Determine the [x, y] coordinate at the center of the cell enclosing the given text.  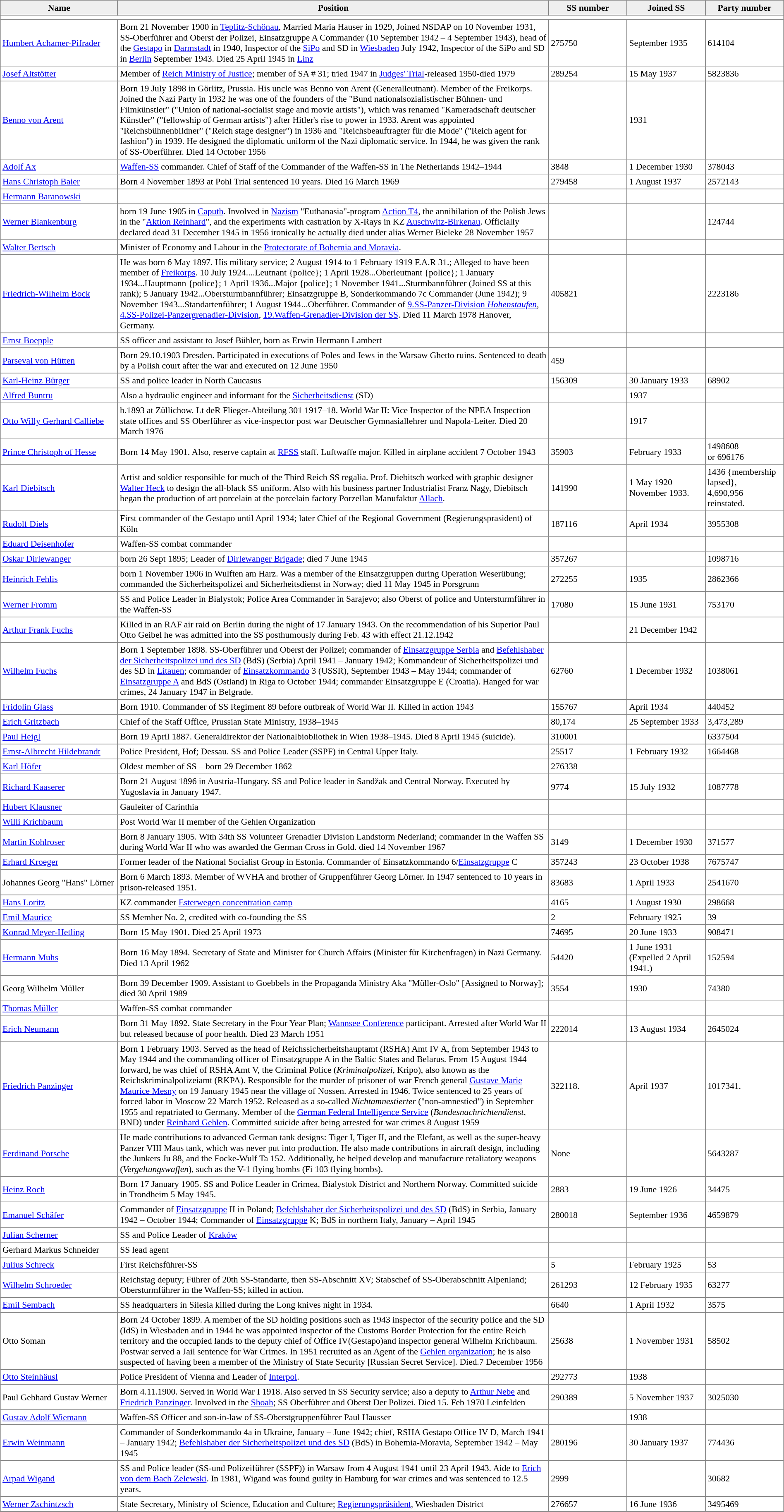
16 June 1936 [666, 1504]
Otto Soman [59, 1341]
1 November 1931 [666, 1341]
2883 [588, 1189]
774436 [744, 1443]
4165 [588, 902]
222014 [588, 1029]
Position [333, 8]
Werner Blankenburg [59, 222]
Chief of the Staff Office, Prussian State Ministry, 1938–1945 [333, 722]
1 April 1932 [666, 1305]
February 1933 [666, 452]
Erich Neumann [59, 1029]
Party number [744, 8]
Paul Gebhard Gustav Werner [59, 1397]
None [588, 1153]
Arthur Frank Fuchs [59, 630]
4659879 [744, 1215]
2572143 [744, 182]
155767 [588, 707]
Richard Kaaserer [59, 787]
Otto Steinhäusl [59, 1377]
34475 [744, 1189]
6640 [588, 1305]
405821 [588, 294]
6337504 [744, 737]
23 October 1938 [666, 862]
2999 [588, 1479]
Parseval von Hütten [59, 361]
1 June 1931 (Expelled 2 April 1941.) [666, 958]
15 June 1931 [666, 604]
1931 [666, 120]
5823836 [744, 74]
Paul Heigl [59, 737]
614104 [744, 43]
1038061 [744, 671]
Benno von Arent [59, 120]
1664468 [744, 751]
3554 [588, 988]
1917 [666, 421]
3,473,289 [744, 722]
13 August 1934 [666, 1029]
SS and Police Leader of Kraków [333, 1235]
74380 [744, 988]
Werner Fromm [59, 604]
Erhard Kroeger [59, 862]
Ernst Boepple [59, 340]
21 December 1942 [666, 630]
30682 [744, 1479]
Heinz Roch [59, 1189]
279458 [588, 182]
Waffen-SS commander. Chief of Staff of the Commander of the Waffen-SS in The Netherlands 1942–1944 [333, 167]
2541670 [744, 882]
378043 [744, 167]
Also a hydraulic engineer and informant for the Sicherheitsdienst (SD) [333, 395]
290389 [588, 1397]
5 [588, 1265]
Hubert Klausner [59, 807]
Hermann Muhs [59, 958]
April 1937 [666, 1086]
Hans Loritz [59, 902]
17080 [588, 604]
Hans Christoph Baier [59, 182]
Oskar Dirlewanger [59, 559]
83683 [588, 882]
State Secretary, Ministry of Science, Education and Culture; Regierungspräsident, Wiesbaden District [333, 1504]
3149 [588, 842]
1 February 1932 [666, 751]
1935 [666, 579]
9774 [588, 787]
357243 [588, 862]
753170 [744, 604]
Waffen-SS Officer and son-in-law of SS-Oberstgruppenführer Paul Hausser [333, 1417]
Born 4 November 1893 at Pohl Trial sentenced 10 years. Died 16 March 1969 [333, 182]
5643287 [744, 1153]
Emanuel Schäfer [59, 1215]
SS and police leader in North Caucasus [333, 380]
SS officer and assistant to Josef Bühler, born as Erwin Hermann Lambert [333, 340]
Willi Krichbaum [59, 822]
Ferdinand Porsche [59, 1153]
Born 1910. Commander of SS Regiment 89 before outbreak of World War II. Killed in action 1943 [333, 707]
275750 [588, 43]
KZ commander Esterwegen concentration camp [333, 902]
12 February 1935 [666, 1285]
Johannes Georg "Hans" Lörner [59, 882]
276657 [588, 1504]
Heinrich Fehlis [59, 579]
322118. [588, 1086]
Arpad Wigand [59, 1479]
62760 [588, 671]
Minister of Economy and Labour in the Protectorate of Bohemia and Moravia. [333, 247]
156309 [588, 380]
30 January 1933 [666, 380]
58502 [744, 1341]
261293 [588, 1285]
280196 [588, 1443]
3025030 [744, 1397]
1937 [666, 395]
SS Member No. 2, credited with co-founding the SS [333, 917]
Born 39 December 1909. Assistant to Goebbels in the Propaganda Ministry Aka "Müller-Oslo" [Assigned to Norway]; died 30 April 1989 [333, 988]
1436 {membership lapsed}, 4,690,956 reinstated. [744, 488]
124744 [744, 222]
440452 [744, 707]
Gustav Adolf Wiemann [59, 1417]
Emil Sembach [59, 1305]
SS headquarters in Silesia killed during the Long knives night in 1934. [333, 1305]
2223186 [744, 294]
SS number [588, 8]
Member of Reich Ministry of Justice; member of SA # 31; tried 1947 in Judges' Trial-released 1950-died 1979 [333, 74]
Born 14 May 1901. Also, reserve captain at RFSS staff. Luftwaffe major. Killed in airplane accident 7 October 1943 [333, 452]
Joined SS [666, 8]
Gerhard Markus Schneider [59, 1250]
Rudolf Diels [59, 524]
Born 6 March 1893. Member of WVHA and brother of Gruppenführer Georg Lörner. In 1947 sentenced to 10 years in prison-released 1951. [333, 882]
80,174 [588, 722]
3575 [744, 1305]
Otto Willy Gerhard Calliebe [59, 421]
15 May 1937 [666, 74]
1 May 1920November 1933. [666, 488]
1087778 [744, 787]
7675747 [744, 862]
SS and Police Leader in Bialystok; Police Area Commander in Sarajevo; also Oberst of police and Untersturmführer in the Waffen-SS [333, 604]
25638 [588, 1341]
Konrad Meyer-Hetling [59, 932]
1 August 1930 [666, 902]
141990 [588, 488]
Josef Altstötter [59, 74]
Georg Wilhelm Müller [59, 988]
63277 [744, 1285]
Police President of Vienna and Leader of Interpol. [333, 1377]
Friedrich-Wilhelm Bock [59, 294]
1098716 [744, 559]
Thomas Müller [59, 1008]
310001 [588, 737]
276338 [588, 766]
1 August 1937 [666, 182]
19 June 1926 [666, 1189]
Humbert Achamer-Pifrader [59, 43]
272255 [588, 579]
908471 [744, 932]
Werner Zschintzsch [59, 1504]
74695 [588, 932]
25517 [588, 751]
1017341. [744, 1086]
Ernst-Albrecht Hildebrandt [59, 751]
Post World War II member of the Gehlen Organization [333, 822]
371577 [744, 842]
Alfred Buntru [59, 395]
5 November 1937 [666, 1397]
born 26 Sept 1895; Leader of Dirlewanger Brigade; died 7 June 1945 [333, 559]
Erich Gritzbach [59, 722]
Hermann Baranowski [59, 196]
1 April 1933 [666, 882]
2862366 [744, 579]
2645024 [744, 1029]
Police President, Hof; Dessau. SS and Police Leader (SSPF) in Central Upper Italy. [333, 751]
Born 16 May 1894. Secretary of State and Minister for Church Affairs (Minister für Kirchenfragen) in Nazi Germany. Died 13 April 1962 [333, 958]
1498608or 696176 [744, 452]
30 January 1937 [666, 1443]
54420 [588, 958]
3955308 [744, 524]
First Reichsführer-SS [333, 1265]
459 [588, 361]
Martin Kohlroser [59, 842]
Name [59, 8]
Born 19 April 1887. Generaldirektor der Nationalbiobliothek in Wien 1938–1945. Died 8 April 1945 (suicide). [333, 737]
Born 15 May 1901. Died 25 April 1973 [333, 932]
1 December 1932 [666, 671]
3495469 [744, 1504]
187116 [588, 524]
Friedrich Panzinger [59, 1086]
Born 17 January 1905. SS and Police Leader in Crimea, Bialystok District and Northern Norway. Committed suicide in Trondheim 5 May 1945. [333, 1189]
Born 21 August 1896 in Austria-Hungary. SS and Police leader in Sandžak and Central Norway. Executed by Yugoslavia in January 1947. [333, 787]
Prince Christoph of Hesse [59, 452]
Karl Diebitsch [59, 488]
68902 [744, 380]
1930 [666, 988]
Julius Schreck [59, 1265]
3848 [588, 167]
53 [744, 1265]
2 [588, 917]
Eduard Deisenhofer [59, 544]
39 [744, 917]
35903 [588, 452]
Karl Höfer [59, 766]
357267 [588, 559]
20 June 1933 [666, 932]
280018 [588, 1215]
25 September 1933 [666, 722]
Oldest member of SS – born 29 December 1862 [333, 766]
Gauleiter of Carinthia [333, 807]
Adolf Ax [59, 167]
Wilhelm Fuchs [59, 671]
Karl-Heinz Bürger [59, 380]
15 July 1932 [666, 787]
Walter Bertsch [59, 247]
Emil Maurice [59, 917]
289254 [588, 74]
Fridolin Glass [59, 707]
292773 [588, 1377]
First commander of the Gestapo until April 1934; later Chief of the Regional Government (Regierungsprasident) of Köln [333, 524]
SS lead agent [333, 1250]
Julian Scherner [59, 1235]
298668 [744, 902]
Former leader of the National Socialist Group in Estonia. Commander of Einsatzkommando 6/Einsatzgruppe C [333, 862]
152594 [744, 958]
Erwin Weinmann [59, 1443]
September 1936 [666, 1215]
September 1935 [666, 43]
Wilhelm Schroeder [59, 1285]
